Locate the cell with the specified text and output its (x, y) center coordinate. 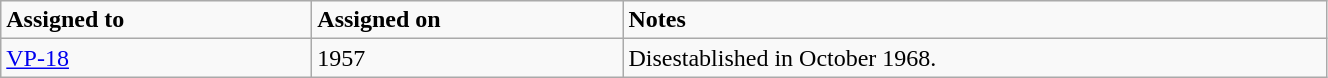
Notes (975, 20)
Assigned to (156, 20)
Assigned on (468, 20)
VP-18 (156, 58)
1957 (468, 58)
Disestablished in October 1968. (975, 58)
